Provide the [x, y] coordinate of the cell's center where the given text is located.  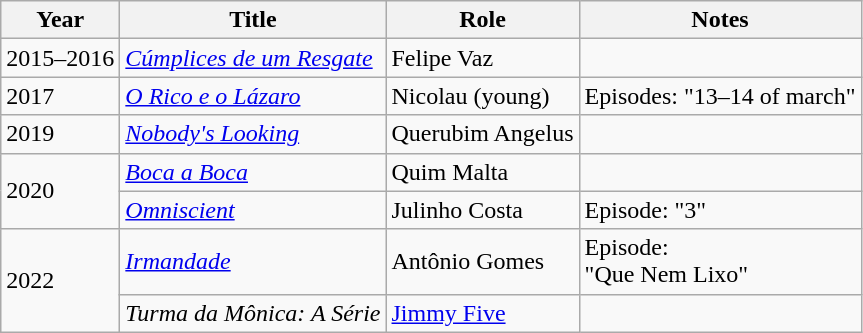
Episode: "3" [720, 210]
Omniscient [253, 210]
Irmandade [253, 262]
2020 [60, 191]
Querubim Angelus [482, 134]
2015–2016 [60, 58]
Episode:"Que Nem Lixo" [720, 262]
Nicolau (young) [482, 96]
Nobody's Looking [253, 134]
Episodes: "13–14 of march" [720, 96]
Title [253, 20]
Notes [720, 20]
O Rico e o Lázaro [253, 96]
2022 [60, 280]
Boca a Boca [253, 172]
2017 [60, 96]
Turma da Mônica: A Série [253, 313]
Julinho Costa [482, 210]
Year [60, 20]
2019 [60, 134]
Antônio Gomes [482, 262]
Role [482, 20]
Jimmy Five [482, 313]
Felipe Vaz [482, 58]
Quim Malta [482, 172]
Cúmplices de um Resgate [253, 58]
